Return the (X, Y) coordinate for the center point of the cell that contains the specified text.  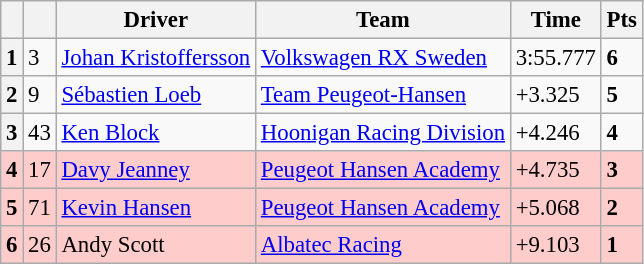
Davy Jeanney (156, 170)
+5.068 (556, 208)
Volkswagen RX Sweden (382, 58)
Team (382, 20)
Driver (156, 20)
Andy Scott (156, 245)
Team Peugeot-Hansen (382, 95)
+9.103 (556, 245)
Pts (622, 20)
Sébastien Loeb (156, 95)
26 (40, 245)
+3.325 (556, 95)
Kevin Hansen (156, 208)
+4.735 (556, 170)
+4.246 (556, 133)
Time (556, 20)
Ken Block (156, 133)
Johan Kristoffersson (156, 58)
9 (40, 95)
Albatec Racing (382, 245)
3:55.777 (556, 58)
71 (40, 208)
17 (40, 170)
Hoonigan Racing Division (382, 133)
43 (40, 133)
